Pinpoint the cell where the given text exists, returning its [x, y] midpoint coordinate. 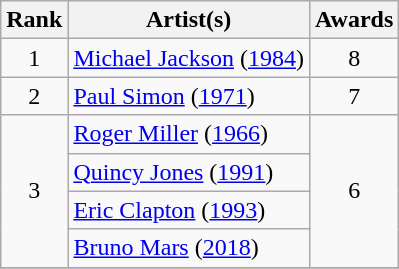
3 [34, 191]
Eric Clapton (1993) [189, 210]
8 [354, 58]
Artist(s) [189, 20]
Michael Jackson (1984) [189, 58]
1 [34, 58]
Awards [354, 20]
Rank [34, 20]
6 [354, 191]
Quincy Jones (1991) [189, 172]
2 [34, 96]
Roger Miller (1966) [189, 134]
Bruno Mars (2018) [189, 248]
7 [354, 96]
Paul Simon (1971) [189, 96]
